Provide the (x, y) coordinate of the cell's center where the given text is located.  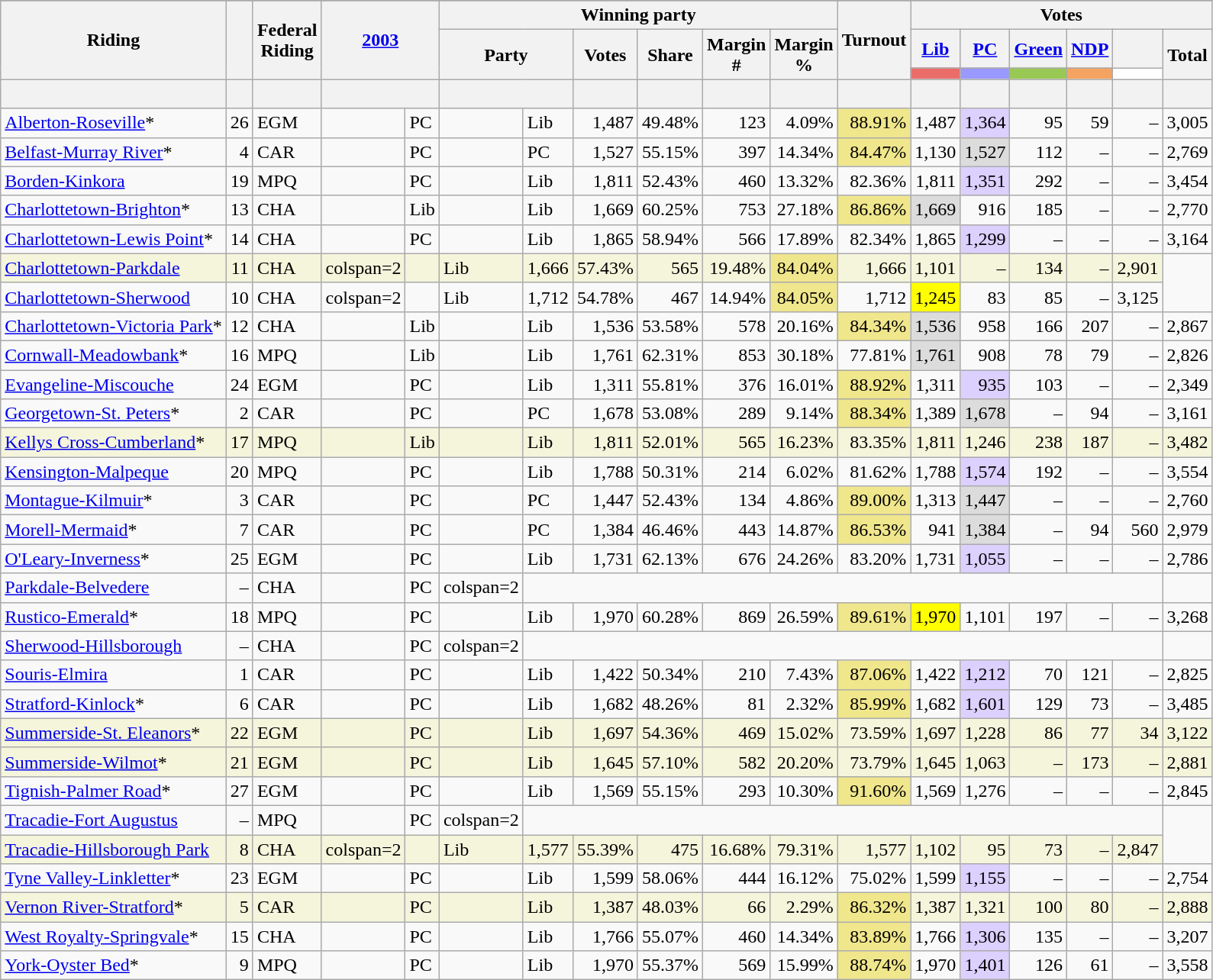
50.34% (670, 675)
Tracadie-Hillsborough Park (114, 849)
84.04% (804, 268)
53.08% (670, 414)
2,760 (1188, 501)
26 (240, 123)
66 (736, 907)
3,482 (1188, 443)
Kensington-Malpeque (114, 472)
O'Leary-Inverness* (114, 559)
14 (240, 239)
86 (1038, 733)
14.94% (736, 297)
30.18% (804, 355)
1,601 (985, 704)
8 (240, 849)
Kellys Cross-Cumberland* (114, 443)
Sherwood-Hillsborough (114, 646)
75.02% (874, 878)
3,005 (1188, 123)
4 (240, 152)
55.07% (670, 936)
83.20% (874, 559)
1,364 (985, 123)
123 (736, 123)
Charlottetown-Parkdale (114, 268)
560 (1137, 530)
Alberton-Roseville* (114, 123)
10.30% (804, 791)
3 (240, 501)
185 (1038, 210)
293 (736, 791)
Party (505, 55)
2.29% (804, 907)
214 (736, 472)
192 (1038, 472)
NDP (1090, 49)
11 (240, 268)
Total (1188, 55)
21 (240, 762)
46.46% (670, 530)
88.74% (874, 965)
62.13% (670, 559)
569 (736, 965)
15 (240, 936)
135 (1038, 936)
34 (1137, 733)
Stratford-Kinlock* (114, 704)
West Royalty-Springvale* (114, 936)
82.36% (874, 181)
100 (1038, 907)
4.09% (804, 123)
81 (736, 704)
15.02% (804, 733)
54.36% (670, 733)
88.92% (874, 384)
23 (240, 878)
103 (1038, 384)
3,125 (1137, 297)
Summerside-St. Eleanors* (114, 733)
566 (736, 239)
62.31% (670, 355)
2,845 (1188, 791)
Tyne Valley-Linkletter* (114, 878)
1,055 (985, 559)
88.34% (874, 414)
55.81% (670, 384)
22 (240, 733)
166 (1038, 326)
27 (240, 791)
753 (736, 210)
Margin% (804, 55)
2003 (380, 40)
60.28% (670, 617)
13 (240, 210)
238 (1038, 443)
Rustico-Emerald* (114, 617)
86.53% (874, 530)
1,321 (985, 907)
6 (240, 704)
83.35% (874, 443)
80 (1090, 907)
207 (1090, 326)
52.01% (670, 443)
941 (936, 530)
77 (1090, 733)
79 (1090, 355)
1,063 (985, 762)
908 (985, 355)
57.10% (670, 762)
73.59% (874, 733)
48.03% (670, 907)
84.47% (874, 152)
Evangeline-Miscouche (114, 384)
84.34% (874, 326)
2,825 (1188, 675)
173 (1090, 762)
83.89% (874, 936)
916 (985, 210)
60.25% (670, 210)
578 (736, 326)
376 (736, 384)
Charlottetown-Brighton* (114, 210)
935 (985, 384)
1,245 (936, 297)
Morell-Mermaid* (114, 530)
1,212 (985, 675)
Belfast-Murray River* (114, 152)
2,901 (1137, 268)
59 (1090, 123)
87.06% (874, 675)
57.43% (605, 268)
1,102 (936, 849)
2,847 (1137, 849)
25 (240, 559)
84.05% (804, 297)
7 (240, 530)
49.48% (670, 123)
78 (1038, 355)
2,349 (1188, 384)
Vernon River-Stratford* (114, 907)
Green (1038, 49)
187 (1090, 443)
58.94% (670, 239)
FederalRiding (287, 40)
26.59% (804, 617)
1,574 (985, 472)
3,207 (1188, 936)
582 (736, 762)
16.01% (804, 384)
Share (670, 55)
3,164 (1188, 239)
2,786 (1188, 559)
86.86% (874, 210)
2,881 (1188, 762)
1,246 (985, 443)
Tracadie-Fort Augustus (114, 820)
1,228 (985, 733)
3,558 (1188, 965)
3,554 (1188, 472)
3,161 (1188, 414)
16 (240, 355)
9.14% (804, 414)
Souris-Elmira (114, 675)
20.16% (804, 326)
19 (240, 181)
469 (736, 733)
16.23% (804, 443)
121 (1090, 675)
1,276 (985, 791)
4.86% (804, 501)
61 (1090, 965)
54.78% (605, 297)
292 (1038, 181)
Charlottetown-Lewis Point* (114, 239)
9 (240, 965)
1,351 (985, 181)
16.12% (804, 878)
53.58% (670, 326)
73.79% (874, 762)
Montague-Kilmuir* (114, 501)
88.91% (874, 123)
443 (736, 530)
1,401 (985, 965)
86.32% (874, 907)
2 (240, 414)
289 (736, 414)
3,454 (1188, 181)
Riding (114, 40)
126 (1038, 965)
475 (670, 849)
2,769 (1188, 152)
1,306 (985, 936)
13.32% (804, 181)
17 (240, 443)
14.87% (804, 530)
55.37% (670, 965)
2,770 (1188, 210)
16.68% (736, 849)
York-Oyster Bed* (114, 965)
6.02% (804, 472)
85 (1038, 297)
77.81% (874, 355)
79.31% (804, 849)
1 (240, 675)
24.26% (804, 559)
1,313 (936, 501)
81.62% (874, 472)
397 (736, 152)
27.18% (804, 210)
Tignish-Palmer Road* (114, 791)
676 (736, 559)
Summerside-Wilmot* (114, 762)
2,754 (1188, 878)
20.20% (804, 762)
1,130 (936, 152)
82.34% (874, 239)
50.31% (670, 472)
17.89% (804, 239)
20 (240, 472)
3,485 (1188, 704)
444 (736, 878)
Margin# (736, 55)
58.06% (670, 878)
112 (1038, 152)
12 (240, 326)
2,826 (1188, 355)
2.32% (804, 704)
129 (1038, 704)
2,867 (1188, 326)
Charlottetown-Sherwood (114, 297)
Borden-Kinkora (114, 181)
3,268 (1188, 617)
55.39% (605, 849)
89.00% (874, 501)
1,299 (985, 239)
Georgetown-St. Peters* (114, 414)
2,888 (1188, 907)
1,389 (936, 414)
83 (985, 297)
5 (240, 907)
1,155 (985, 878)
3,122 (1188, 733)
7.43% (804, 675)
Winning party (638, 15)
24 (240, 384)
85.99% (874, 704)
2,979 (1188, 530)
Charlottetown-Victoria Park* (114, 326)
210 (736, 675)
48.26% (670, 704)
19.48% (736, 268)
89.61% (874, 617)
Cornwall-Meadowbank* (114, 355)
853 (736, 355)
Turnout (874, 40)
197 (1038, 617)
869 (736, 617)
91.60% (874, 791)
15.99% (804, 965)
467 (670, 297)
10 (240, 297)
70 (1038, 675)
Parkdale-Belvedere (114, 588)
18 (240, 617)
958 (985, 326)
